Search for the cell housing the specified text and yield its (X, Y) center coordinate. 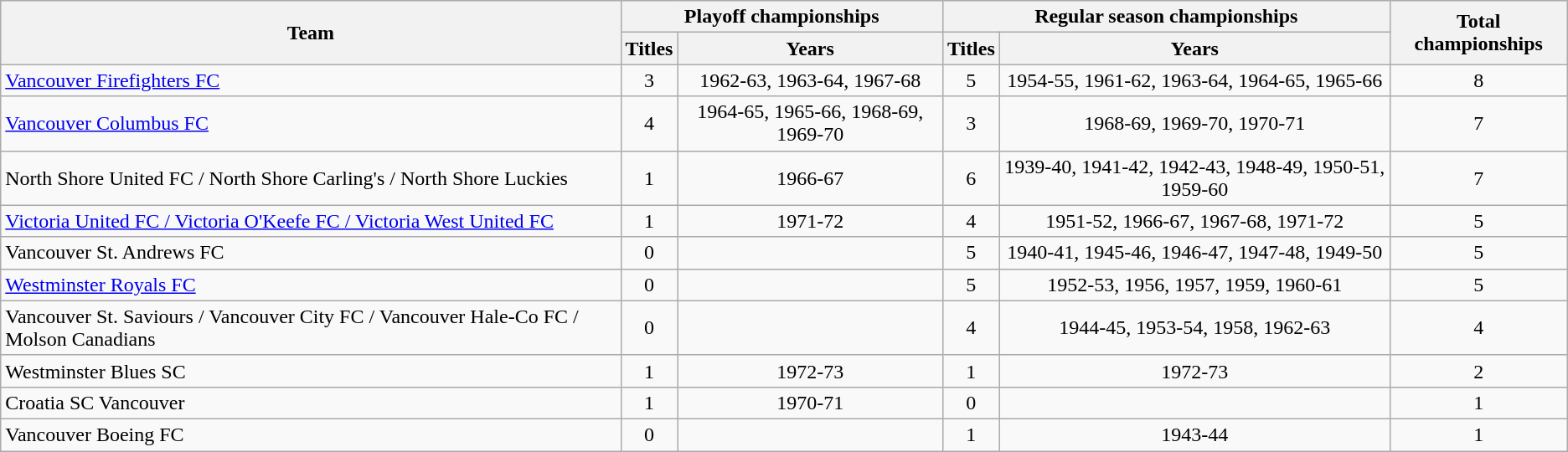
1966-67 (810, 177)
Vancouver Firefighters FC (311, 80)
Vancouver St. Saviours / Vancouver City FC / Vancouver Hale-Co FC / Molson Canadians (311, 328)
Westminster Royals FC (311, 285)
Team (311, 33)
1944-45, 1953-54, 1958, 1962-63 (1194, 328)
1970-71 (810, 403)
Playoff championships (781, 17)
6 (971, 177)
Westminster Blues SC (311, 371)
1954-55, 1961-62, 1963-64, 1964-65, 1965-66 (1194, 80)
1968-69, 1969-70, 1970-71 (1194, 124)
Victoria United FC / Victoria O'Keefe FC / Victoria West United FC (311, 221)
1939-40, 1941-42, 1942-43, 1948-49, 1950-51, 1959-60 (1194, 177)
Vancouver Boeing FC (311, 434)
Regular season championships (1166, 17)
1940-41, 1945-46, 1946-47, 1947-48, 1949-50 (1194, 253)
1943-44 (1194, 434)
Croatia SC Vancouver (311, 403)
1962-63, 1963-64, 1967-68 (810, 80)
1964-65, 1965-66, 1968-69, 1969-70 (810, 124)
Total championships (1478, 33)
Vancouver Columbus FC (311, 124)
Vancouver St. Andrews FC (311, 253)
1971-72 (810, 221)
8 (1478, 80)
North Shore United FC / North Shore Carling's / North Shore Luckies (311, 177)
1952-53, 1956, 1957, 1959, 1960-61 (1194, 285)
2 (1478, 371)
1951-52, 1966-67, 1967-68, 1971-72 (1194, 221)
